Detect which cell encompasses the target text, then output its [X, Y] center coordinate. 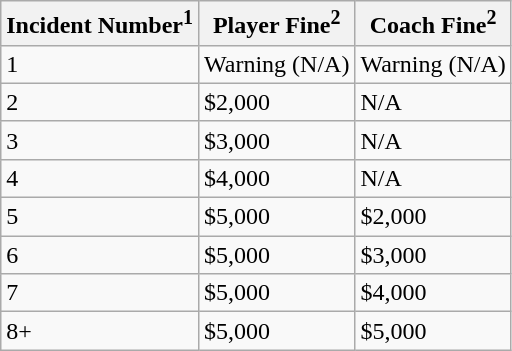
5 [100, 217]
4 [100, 178]
Player Fine2 [276, 24]
1 [100, 64]
Incident Number1 [100, 24]
7 [100, 293]
6 [100, 255]
Coach Fine2 [433, 24]
2 [100, 102]
3 [100, 140]
8+ [100, 331]
